Find where the given text appears and provide that cell's center as (x, y) coordinate. 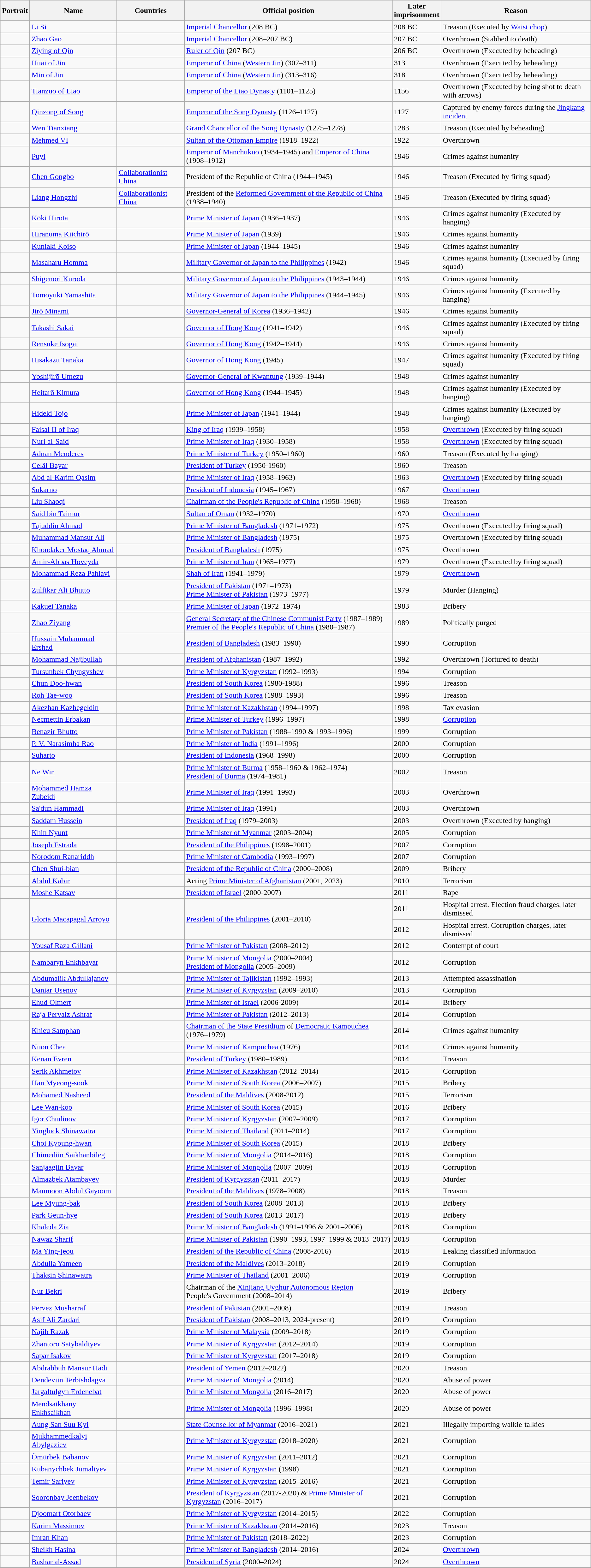
1127 (417, 112)
Prime Minister of Thailand (2011–2014) (288, 1131)
President of the Philippines (1998–2001) (288, 844)
Prime Minister of Kampuchea (1976) (288, 1047)
1947 (417, 360)
Treason (Executed by hanging) (516, 454)
Djoomart Otorbaev (73, 1513)
Nuon Chea (73, 1047)
Heitarō Kimura (73, 393)
Liang Hongzhi (73, 197)
Mohammed Hamza Zubeidi (73, 792)
Politically purged (516, 623)
1989 (417, 623)
President of Pakistan (2001–2008) (288, 1308)
State Counsellor of Myanmar (2016–2021) (288, 1424)
Overthrown (Stabbed to death) (516, 39)
Chairman of the State Presidium of Democratic Kampuchea (1976–1979) (288, 1030)
Abdumalik Abdullajanov (73, 978)
Prime Minister of Burma (1958–1960 & 1962–1974)President of Burma (1974–1981) (288, 772)
Hideki Tojo (73, 413)
President of Bangladesh (1975) (288, 550)
Prime Minister of Kyrgyzstan (2012–2014) (288, 1344)
Najib Razak (73, 1332)
2009 (417, 868)
P. V. Narasimha Rao (73, 743)
Governor-General of Korea (1936–1942) (288, 311)
Abdrabbuh Mansur Hadi (73, 1368)
Prime Minister of Israel (2006-2009) (288, 1002)
Prime Minister of Kyrgyzstan (2017–2018) (288, 1356)
Prime Minister of Myanmar (2003–2004) (288, 832)
Masaharu Homma (73, 263)
Overthrown (Executed by being shot to death with arrows) (516, 91)
Prime Minister of Tajikistan (1992–1993) (288, 978)
Sultan of the Ottoman Empire (1918–1922) (288, 140)
Adnan Menderes (73, 454)
Roh Tae-woo (73, 695)
Choi Kyoung-hwan (73, 1143)
Suharto (73, 755)
Laterimprisonment (417, 11)
Khin Nyunt (73, 832)
Emperor of China (Western Jin) (307–311) (288, 63)
Raja Pervaiz Ashraf (73, 1014)
President of Syria (2000–2024) (288, 1562)
Governor of Hong Kong (1942–1944) (288, 344)
Overthrown (Tortured to death) (516, 659)
Saddam Hussein (73, 820)
Han Myeong-sook (73, 1083)
2002 (417, 772)
Emperor of the Liao Dynasty (1101–1125) (288, 91)
Chun Doo-hwan (73, 683)
1990 (417, 643)
Countries (151, 11)
Kenan Evren (73, 1059)
Governor of Hong Kong (1945) (288, 360)
Prime Minister of Iraq (1930–1958) (288, 441)
Prime Minister of Mongolia (1996–1998) (288, 1408)
Yousaf Raza Gillani (73, 946)
1970 (417, 514)
Treason (Executed by beheading) (516, 128)
Prime Minister of Mongolia (2016–2017) (288, 1392)
Prime Minister of Iraq (1991–1993) (288, 792)
Nur Bekri (73, 1291)
Shah of Iran (1941–1979) (288, 574)
Karim Massimov (73, 1526)
Governor of Hong Kong (1944–1945) (288, 393)
Emperor of Manchukuo (1934–1945) and Emperor of China (1908–1912) (288, 156)
Prime Minister of Pakistan (1990–1993, 1997–1999 & 2013–2017) (288, 1239)
Zhao Ziyang (73, 623)
Imperial Chancellor (208 BC) (288, 27)
Hisakazu Tanaka (73, 360)
Contempt of court (516, 946)
Sa'dun Hammadi (73, 808)
Chairman of the Xinjiang Uyghur Autonomous RegionPeople's Government (2008–2014) (288, 1291)
Khieu Samphan (73, 1030)
President of the Republic of China (1944–1945) (288, 177)
Amir-Abbas Hoveyda (73, 562)
Li Si (73, 27)
Prime Minister of Pakistan (2008–2012) (288, 946)
Prime Minister of Kyrgyzstan (2011–2012) (288, 1457)
President of the Reformed Government of the Republic of China (1938–1940) (288, 197)
Reason (516, 11)
Prime Minister of Thailand (2001–2006) (288, 1275)
Hussain Muhammad Ershad (73, 643)
2005 (417, 832)
Prime Minister of Kyrgyzstan (2015–2016) (288, 1481)
Prime Minister of Iran (1965–1977) (288, 562)
Ruler of Qin (207 BC) (288, 51)
Murder (Hanging) (516, 590)
President of South Korea (1988–1993) (288, 695)
President of Indonesia (1968–1998) (288, 755)
Prime Minister of Japan (1941–1944) (288, 413)
Captured by enemy forces during the Jingkang incident (516, 112)
Ehud Olmert (73, 1002)
Temir Sariyev (73, 1481)
Prime Minister of Mongolia (2014) (288, 1380)
Abdulla Yameen (73, 1263)
Governor-General of Kwantung (1939–1944) (288, 376)
Prime Minister of Kyrgyzstan (1992–1993) (288, 671)
1156 (417, 91)
Prime Minister of Japan (1936–1937) (288, 218)
Shigenori Kuroda (73, 279)
Chimediin Saikhanbileg (73, 1155)
President of the Philippines (2001–2010) (288, 919)
2010 (417, 880)
Prime Minister of South Korea (2006–2007) (288, 1083)
President of Turkey (1950-1960) (288, 466)
Abdul Kabir (73, 880)
Kōki Hirota (73, 218)
Tax evasion (516, 707)
2016 (417, 1107)
1968 (417, 502)
President of South Korea (2013–2017) (288, 1215)
Ma Ying-jeou (73, 1251)
Wen Tianxiang (73, 128)
Mendsaikhany Enkhsaikhan (73, 1408)
Kubanychbek Jumaliyev (73, 1469)
Tianzuo of Liao (73, 91)
Igor Chudinov (73, 1119)
Tajuddin Ahmad (73, 526)
Military Governor of Japan to the Philippines (1943–1944) (288, 279)
318 (417, 75)
1922 (417, 140)
Prime Minister of Japan (1972–1974) (288, 606)
Jargaltulgyn Erdenebat (73, 1392)
Prime Minister of Japan (1939) (288, 234)
Prime Minister of Kazakhstan (2014–2016) (288, 1526)
Akezhan Kazhegeldin (73, 707)
Prime Minister of Kyrgyzstan (2007–2009) (288, 1119)
Kakuei Tanaka (73, 606)
Mohamed Nasheed (73, 1095)
Daniar Usenov (73, 990)
Nawaz Sharif (73, 1239)
Tursunbek Chyngyshev (73, 671)
Nuri al-Said (73, 441)
Yingluck Shinawatra (73, 1131)
Muhammad Mansur Ali (73, 538)
Prime Minister of Japan (1944–1945) (288, 246)
Prime Minister of Bangladesh (1975) (288, 538)
Chairman of the People's Republic of China (1958–1968) (288, 502)
Prime Minister of Pakistan (2018–2022) (288, 1538)
Overthrown (Executed by hanging) (516, 820)
Pervez Musharraf (73, 1308)
President of Bangladesh (1983–1990) (288, 643)
Murder (516, 1179)
Prime Minister of Kyrgyzstan (2014–2015) (288, 1513)
President of Kyrgyzstan (2017-2020) & Prime Minister of Kyrgyzstan (2016–2017) (288, 1497)
Thaksin Shinawatra (73, 1275)
1963 (417, 478)
Bashar al-Assad (73, 1562)
2022 (417, 1513)
Ne Win (73, 772)
Mohammad Reza Pahlavi (73, 574)
Imperial Chancellor (208–207 BC) (288, 39)
Grand Chancellor of the Song Dynasty (1275–1278) (288, 128)
President of Indonesia (1945–1967) (288, 490)
Prime Minister of Kazakhstan (1994–1997) (288, 707)
Zhao Gao (73, 39)
1992 (417, 659)
Serik Akhmetov (73, 1071)
Mehmed VI (73, 140)
President of Yemen (2012–2022) (288, 1368)
Prime Minister of Malaysia (2009–2018) (288, 1332)
Prime Minister of Bangladesh (2014–2016) (288, 1550)
Prime Minister of India (1991–1996) (288, 743)
Imran Khan (73, 1538)
President of Kyrgyzstan (2011–2017) (288, 1179)
General Secretary of the Chinese Communist Party (1987–1989)Premier of the People's Republic of China (1980–1987) (288, 623)
Sultan of Oman (1932–1970) (288, 514)
Yoshijirō Umezu (73, 376)
Benazir Bhutto (73, 731)
Mukhammedkalyi Abylgaziev (73, 1441)
King of Iraq (1939–1958) (288, 429)
1994 (417, 671)
Hospital arrest. Election fraud charges, later dismissed (516, 909)
Dendeviin Terbishdagva (73, 1380)
President of Israel (2000-2007) (288, 893)
Prime Minister of Turkey (1950–1960) (288, 454)
Prime Minister of Iraq (1991) (288, 808)
Said bin Taimur (73, 514)
Treason (Executed by Waist chop) (516, 27)
Prime Minister of Kyrgyzstan (2009–2010) (288, 990)
President of the Republic of China (2008-2016) (288, 1251)
Kuniaki Koiso (73, 246)
Abd al-Karim Qasim (73, 478)
Necmettin Erbakan (73, 719)
Maumoon Abdul Gayoom (73, 1191)
Prime Minister of Kyrgyzstan (1998) (288, 1469)
Acting Prime Minister of Afghanistan (2001, 2023) (288, 880)
Rensuke Isogai (73, 344)
President of the Republic of China (2000–2008) (288, 868)
Min of Jin (73, 75)
Nambaryn Enkhbayar (73, 962)
Takashi Sakai (73, 328)
President of Pakistan (2008–2013, 2024-present) (288, 1320)
Chen Gongbo (73, 177)
Celâl Bayar (73, 466)
Official position (288, 11)
President of Pakistan (1971–1973)Prime Minister of Pakistan (1973–1977) (288, 590)
Prime Minister of Iraq (1958–1963) (288, 478)
Tomoyuki Yamashita (73, 295)
Emperor of the Song Dynasty (1126–1127) (288, 112)
Asif Ali Zardari (73, 1320)
President of the Maldives (2013–2018) (288, 1263)
Zhantoro Satybaldiyev (73, 1344)
Zulfikar Ali Bhutto (73, 590)
Chen Shui-bian (73, 868)
President of the Maldives (2008-2012) (288, 1095)
1283 (417, 128)
Name (73, 11)
Sukarno (73, 490)
Moshe Katsav (73, 893)
Governor of Hong Kong (1941–1942) (288, 328)
Hospital arrest. Corruption charges, later dismissed (516, 929)
Khondaker Mostaq Ahmad (73, 550)
Hiranuma Kiichirō (73, 234)
Mohammad Najibullah (73, 659)
Faisal II of Iraq (73, 429)
Portrait (15, 11)
President of Turkey (1980–1989) (288, 1059)
Lee Wan-koo (73, 1107)
Military Governor of Japan to the Philippines (1944–1945) (288, 295)
Illegally importing walkie-talkies (516, 1424)
1999 (417, 731)
Aung San Suu Kyi (73, 1424)
Military Governor of Japan to the Philippines (1942) (288, 263)
Prime Minister of Bangladesh (1971–1972) (288, 526)
206 BC (417, 51)
Sanjaagiin Bayar (73, 1167)
Attempted assassination (516, 978)
Emperor of China (Western Jin) (313–316) (288, 75)
Prime Minister of Pakistan (2012–2013) (288, 1014)
Puyi (73, 156)
Sheikh Hasina (73, 1550)
Liu Shaoqi (73, 502)
President of South Korea (1980-1988) (288, 683)
Prime Minister of Kazakhstan (2012–2014) (288, 1071)
313 (417, 63)
207 BC (417, 39)
Prime Minister of Cambodia (1993–1997) (288, 856)
Sapar Isakov (73, 1356)
Park Geun-hye (73, 1215)
Prime Minister of Mongolia (2000–2004)President of Mongolia (2005–2009) (288, 962)
Qinzong of Song (73, 112)
Norodom Ranariddh (73, 856)
Prime Minister of Pakistan (1988–1990 & 1993–1996) (288, 731)
Prime Minister of Kyrgyzstan (2018–2020) (288, 1441)
Ömürbek Babanov (73, 1457)
President of Iraq (1979–2003) (288, 820)
Prime Minister of Mongolia (2014–2016) (288, 1155)
Almazbek Atambayev (73, 1179)
President of South Korea (2008–2013) (288, 1203)
1983 (417, 606)
Prime Minister of Mongolia (2007–2009) (288, 1167)
1967 (417, 490)
Leaking classified information (516, 1251)
President of Afghanistan (1987–1992) (288, 659)
Prime Minister of Turkey (1996–1997) (288, 719)
Huai of Jin (73, 63)
Lee Myung-bak (73, 1203)
Rape (516, 893)
Jirō Minami (73, 311)
208 BC (417, 27)
Khaleda Zia (73, 1227)
Joseph Estrada (73, 844)
Sooronbay Jeenbekov (73, 1497)
Gloria Macapagal Arroyo (73, 919)
Ziying of Qin (73, 51)
Prime Minister of Bangladesh (1991–1996 & 2001–2006) (288, 1227)
President of the Maldives (1978–2008) (288, 1191)
